Search for the cell housing the specified text and yield its (x, y) center coordinate. 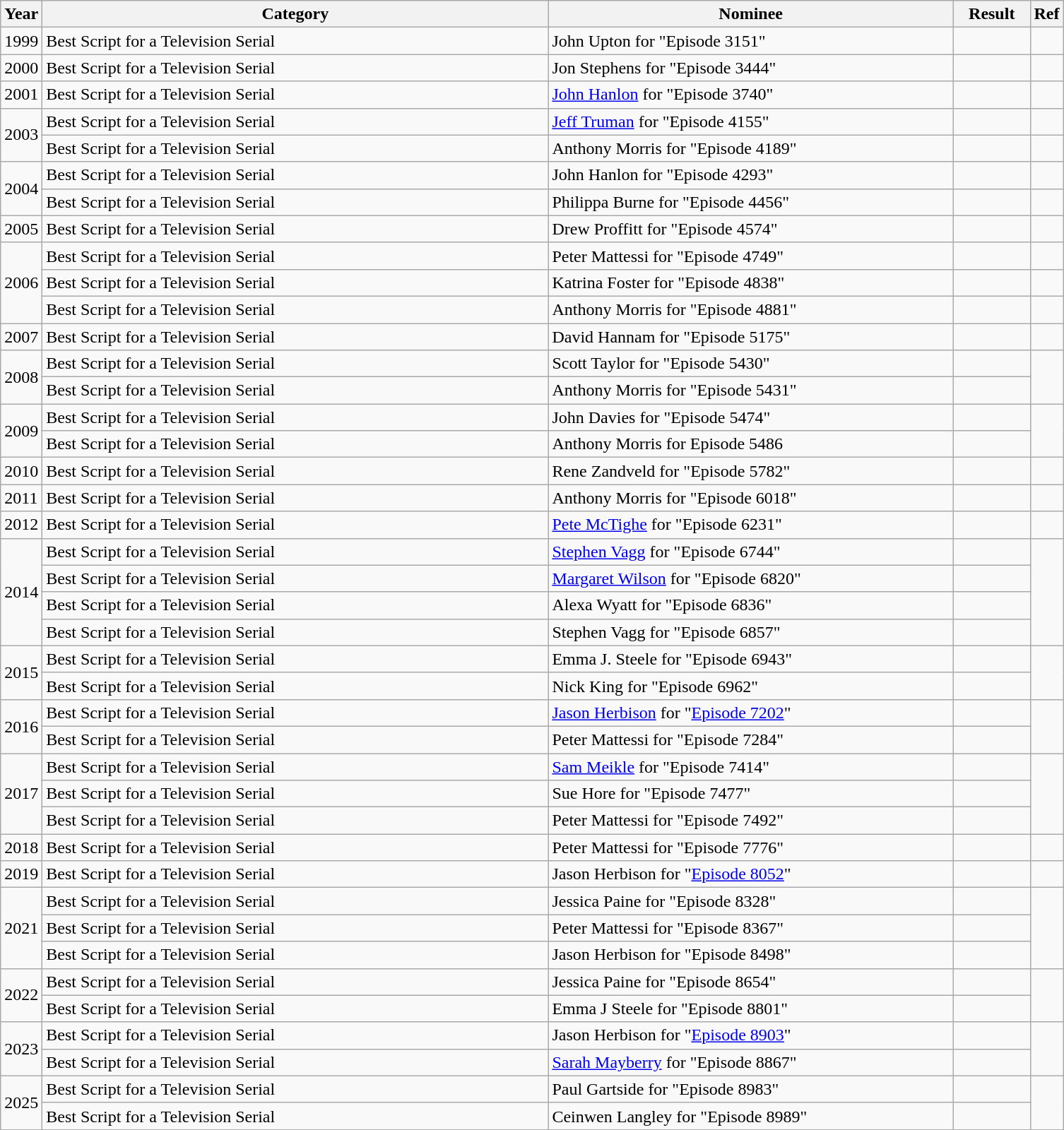
2009 (21, 431)
2003 (21, 135)
2012 (21, 525)
Anthony Morris for "Episode 6018" (751, 498)
2019 (21, 874)
2023 (21, 1049)
Peter Mattessi for "Episode 4749" (751, 256)
Category (295, 14)
2005 (21, 229)
Jason Herbison for "Episode 8052" (751, 874)
Nominee (751, 14)
1999 (21, 41)
Stephen Vagg for "Episode 6744" (751, 552)
John Davies for "Episode 5474" (751, 417)
Sue Hore for "Episode 7477" (751, 794)
Emma J Steele for "Episode 8801" (751, 1009)
2001 (21, 95)
Jon Stephens for "Episode 3444" (751, 68)
Sam Meikle for "Episode 7414" (751, 766)
2000 (21, 68)
Scott Taylor for "Episode 5430" (751, 364)
2022 (21, 995)
2018 (21, 847)
Result (992, 14)
Rene Zandveld for "Episode 5782" (751, 471)
Year (21, 14)
Anthony Morris for "Episode 5431" (751, 391)
2006 (21, 282)
Paul Gartside for "Episode 8983" (751, 1089)
2004 (21, 189)
Philippa Burne for "Episode 4456" (751, 202)
Jason Herbison for "Episode 8903" (751, 1035)
Drew Proffitt for "Episode 4574" (751, 229)
2011 (21, 498)
Jason Herbison for "Episode 7202" (751, 713)
Ceinwen Langley for "Episode 8989" (751, 1116)
2017 (21, 793)
Peter Mattessi for "Episode 7776" (751, 847)
Jason Herbison for "Episode 8498" (751, 955)
Emma J. Steele for "Episode 6943" (751, 659)
Ref (1047, 14)
Jessica Paine for "Episode 8654" (751, 982)
Sarah Mayberry for "Episode 8867" (751, 1062)
2015 (21, 672)
David Hannam for "Episode 5175" (751, 337)
Nick King for "Episode 6962" (751, 686)
John Upton for "Episode 3151" (751, 41)
Peter Mattessi for "Episode 8367" (751, 928)
2016 (21, 726)
Katrina Foster for "Episode 4838" (751, 282)
2007 (21, 337)
Anthony Morris for Episode 5486 (751, 444)
2025 (21, 1102)
2014 (21, 592)
Anthony Morris for "Episode 4189" (751, 148)
Alexa Wyatt for "Episode 6836" (751, 605)
Peter Mattessi for "Episode 7492" (751, 821)
2010 (21, 471)
Anthony Morris for "Episode 4881" (751, 309)
Peter Mattessi for "Episode 7284" (751, 739)
Jessica Paine for "Episode 8328" (751, 901)
2008 (21, 377)
Margaret Wilson for "Episode 6820" (751, 578)
Pete McTighe for "Episode 6231" (751, 525)
2021 (21, 928)
Jeff Truman for "Episode 4155" (751, 121)
John Hanlon for "Episode 3740" (751, 95)
Stephen Vagg for "Episode 6857" (751, 632)
John Hanlon for "Episode 4293" (751, 175)
